Locate the cell with the specified text and output its (x, y) center coordinate. 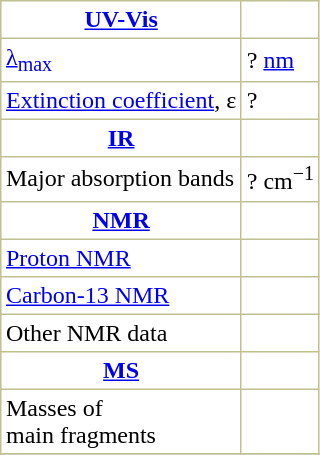
? nm (280, 60)
Extinction coefficient, ε (122, 101)
Masses of main fragments (122, 421)
Other NMR data (122, 333)
UV-Vis (122, 20)
? cm−1 (280, 179)
Proton NMR (122, 258)
MS (122, 370)
Major absorption bands (122, 179)
IR (122, 139)
Carbon-13 NMR (122, 295)
λmax (122, 60)
NMR (122, 220)
? (280, 101)
